Scan for the cell matching the given text and deliver its (x, y) coordinate at center. 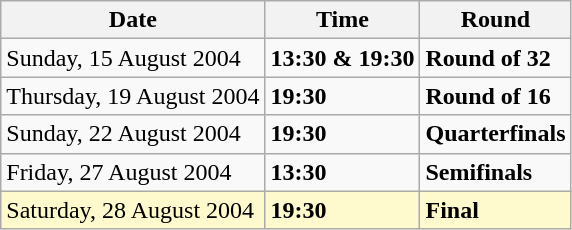
Round of 16 (496, 96)
13:30 & 19:30 (342, 58)
Friday, 27 August 2004 (133, 172)
Saturday, 28 August 2004 (133, 210)
Sunday, 22 August 2004 (133, 134)
Quarterfinals (496, 134)
13:30 (342, 172)
Final (496, 210)
Round (496, 20)
Thursday, 19 August 2004 (133, 96)
Date (133, 20)
Round of 32 (496, 58)
Semifinals (496, 172)
Time (342, 20)
Sunday, 15 August 2004 (133, 58)
